Capture the cell that displays the provided text and extract its [x, y] central coordinate. 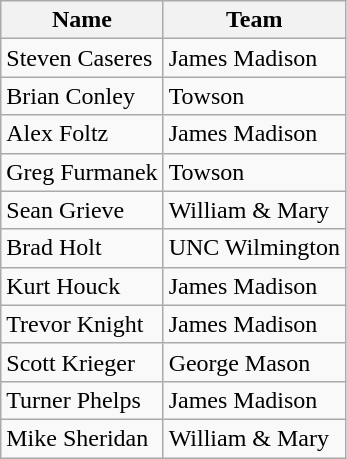
Mike Sheridan [82, 438]
George Mason [254, 362]
Brad Holt [82, 248]
Name [82, 20]
Alex Foltz [82, 134]
UNC Wilmington [254, 248]
Brian Conley [82, 96]
Sean Grieve [82, 210]
Scott Krieger [82, 362]
Trevor Knight [82, 324]
Kurt Houck [82, 286]
Turner Phelps [82, 400]
Team [254, 20]
Steven Caseres [82, 58]
Greg Furmanek [82, 172]
